Extract the [x, y] coordinate from the center of the cell holding the provided text.  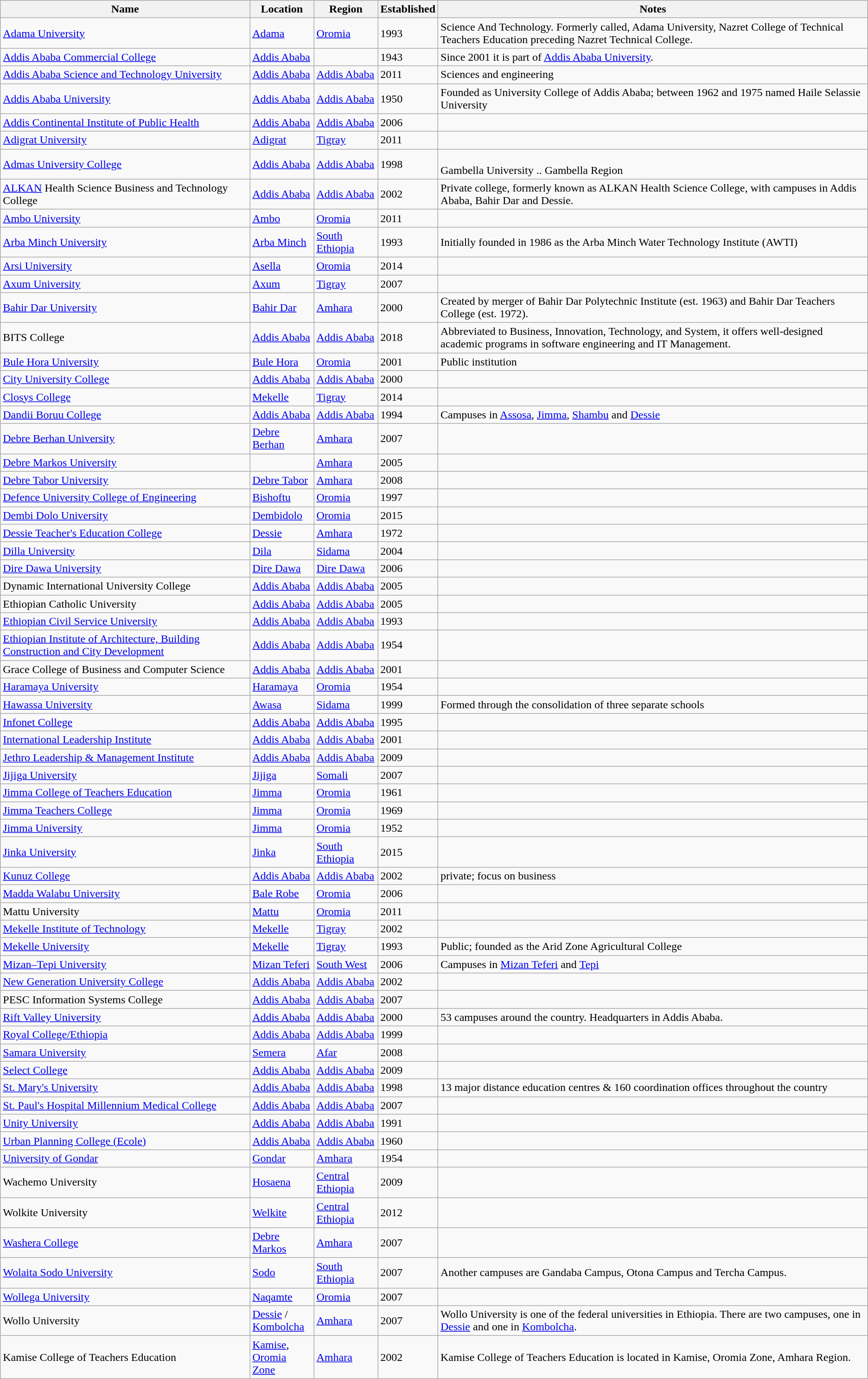
1960 [408, 1141]
Admas University College [125, 164]
Jimma University [125, 828]
PESC Information Systems College [125, 1000]
Awasa [282, 705]
Adigrat [282, 140]
Dembi Dolo University [125, 515]
1969 [408, 810]
Dila [282, 551]
1994 [408, 415]
Dandii Boruu College [125, 415]
Wollo University [125, 1321]
Hosaena [282, 1182]
Public; founded as the Arid Zone Agricultural College [653, 947]
Rift Valley University [125, 1017]
Naqamte [282, 1297]
Another campuses are Gandaba Campus, Otona Campus and Tercha Campus. [653, 1273]
Ambo [282, 218]
Kunuz College [125, 876]
St. Paul's Hospital Millennium Medical College [125, 1105]
New Generation University College [125, 982]
Debre Markos University [125, 462]
Royal College/Ethiopia [125, 1035]
BITS College [125, 338]
International Leadership Institute [125, 740]
2012 [408, 1212]
Afar [346, 1052]
Formed through the consolidation of three separate schools [653, 705]
Dynamic International University College [125, 586]
Addis Ababa University [125, 98]
private; focus on business [653, 876]
Arba Minch University [125, 242]
Gondar [282, 1158]
City University College [125, 379]
Kamise College of Teachers Education [125, 1357]
Asella [282, 266]
1997 [408, 498]
Madda Walabu University [125, 893]
Jimma Teachers College [125, 810]
Welkite [282, 1212]
ALKAN Health Science Business and Technology College [125, 194]
Mekelle Institute of Technology [125, 929]
Grace College of Business and Computer Science [125, 669]
13 major distance education centres & 160 coordination offices throughout the country [653, 1088]
Wollega University [125, 1297]
Hawassa University [125, 705]
Campuses in Mizan Teferi and Tepi [653, 964]
Kamise,Oromia Zone [282, 1357]
Samara University [125, 1052]
University of Gondar [125, 1158]
Sciences and engineering [653, 75]
Debre Berhan University [125, 439]
1943 [408, 57]
Science And Technology. Formerly called, Adama University, Nazret College of Technical Teachers Education preceding Nazret Technical College. [653, 33]
Jinka University [125, 852]
Debre Tabor University [125, 480]
Sodo [282, 1273]
Public institution [653, 362]
Haramaya [282, 687]
Adama [282, 33]
Somali [346, 775]
Wolkite University [125, 1212]
Private college, formerly known as ALKAN Health Science College, with campuses in Addis Ababa, Bahir Dar and Dessie. [653, 194]
Adigrat University [125, 140]
1952 [408, 828]
Washera College [125, 1243]
Mattu [282, 911]
Founded as University College of Addis Ababa; between 1962 and 1975 named Haile Selassie University [653, 98]
Select College [125, 1070]
Urban Planning College (Ecole) [125, 1141]
Jethro Leadership & Management Institute [125, 757]
Debre Berhan [282, 439]
Dessie Teacher's Education College [125, 533]
Jijiga [282, 775]
Kamise College of Teachers Education is located in Kamise, Oromia Zone, Amhara Region. [653, 1357]
Arba Minch [282, 242]
Mizan–Tepi University [125, 964]
Wachemo University [125, 1182]
Addis Continental Institute of Public Health [125, 122]
1972 [408, 533]
1961 [408, 793]
Established [408, 9]
Closys College [125, 397]
Bishoftu [282, 498]
Haramaya University [125, 687]
Region [346, 9]
Debre Markos [282, 1243]
Addis Ababa Commercial College [125, 57]
Dessie [282, 533]
Bule Hora University [125, 362]
1995 [408, 722]
Addis Ababa Science and Technology University [125, 75]
Dilla University [125, 551]
Dire Dawa University [125, 568]
Location [282, 9]
St. Mary's University [125, 1088]
2018 [408, 338]
Unity University [125, 1123]
Mattu University [125, 911]
Bule Hora [282, 362]
Wollo University is one of the federal universities in Ethiopia. There are two campuses, one in Dessie and one in Kombolcha. [653, 1321]
Gambella University .. Gambella Region [653, 164]
1950 [408, 98]
53 campuses around the country. Headquarters in Addis Ababa. [653, 1017]
Defence University College of Engineering [125, 498]
Infonet College [125, 722]
Name [125, 9]
Dessie /Kombolcha [282, 1321]
Created by merger of Bahir Dar Polytechnic Institute (est. 1963) and Bahir Dar Teachers College (est. 1972). [653, 308]
Jijiga University [125, 775]
Axum [282, 283]
Bahir Dar [282, 308]
Wolaita Sodo University [125, 1273]
Campuses in Assosa, Jimma, Shambu and Dessie [653, 415]
Jimma College of Teachers Education [125, 793]
Ethiopian Catholic University [125, 603]
Semera [282, 1052]
Mizan Teferi [282, 964]
Initially founded in 1986 as the Arba Minch Water Technology Institute (AWTI) [653, 242]
South West [346, 964]
Since 2001 it is part of Addis Ababa University. [653, 57]
Ethiopian Institute of Architecture, Building Construction and City Development [125, 646]
Debre Tabor [282, 480]
Dembidolo [282, 515]
Abbreviated to Business, Innovation, Technology, and System, it offers well-designed academic programs in software engineering and IT Management. [653, 338]
Mekelle University [125, 947]
Bale Robe [282, 893]
Ethiopian Civil Service University [125, 622]
2004 [408, 551]
1991 [408, 1123]
Jinka [282, 852]
Axum University [125, 283]
Ambo University [125, 218]
Adama University [125, 33]
Arsi University [125, 266]
Bahir Dar University [125, 308]
Notes [653, 9]
